Search for the cell housing the specified text and yield its (x, y) center coordinate. 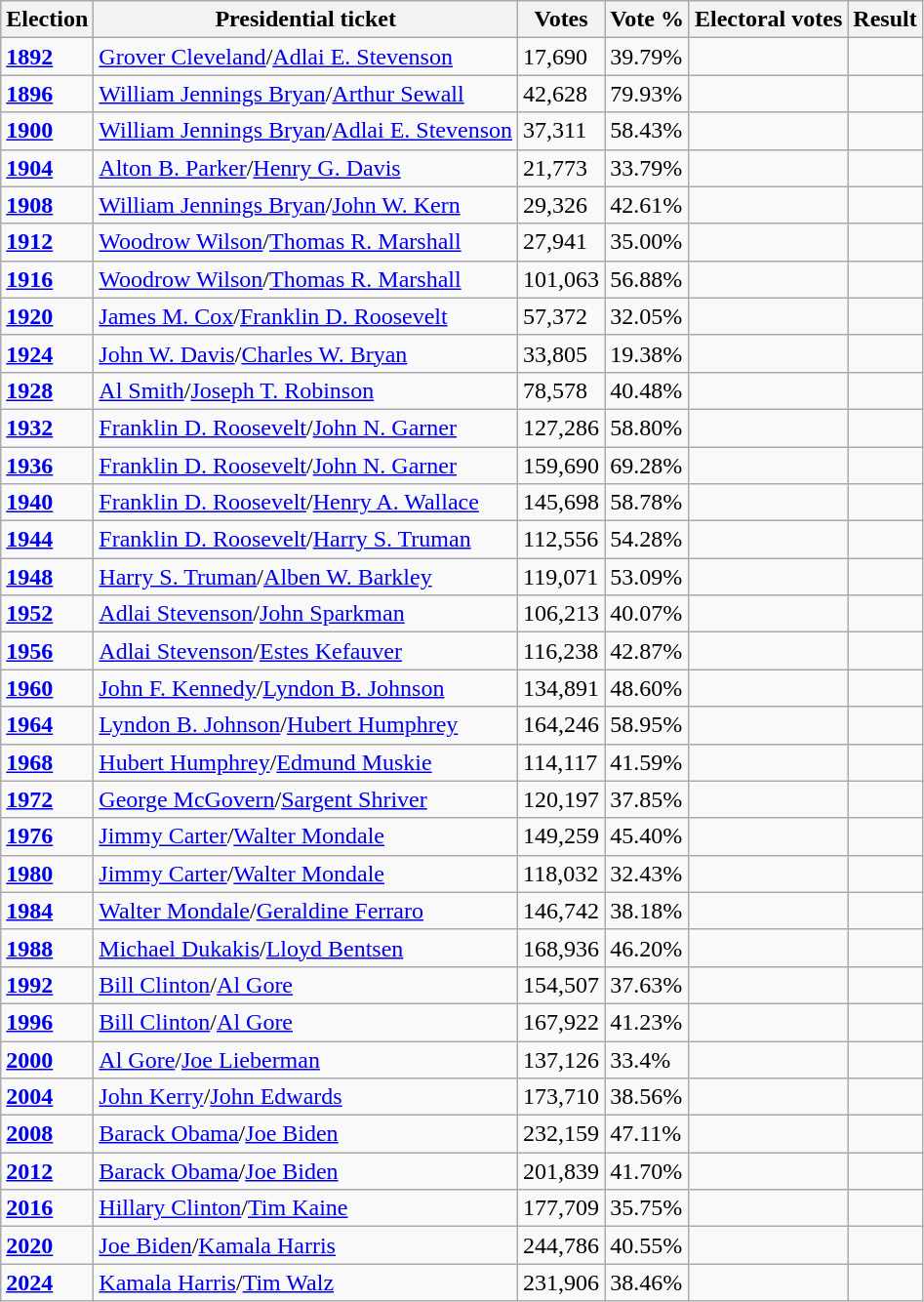
53.09% (648, 577)
27,941 (562, 242)
1980 (47, 874)
146,742 (562, 911)
38.56% (648, 1097)
48.60% (648, 688)
33.4% (648, 1059)
173,710 (562, 1097)
Joe Biden/Kamala Harris (306, 1245)
1908 (47, 205)
54.28% (648, 540)
231,906 (562, 1282)
112,556 (562, 540)
164,246 (562, 725)
William Jennings Bryan/Adlai E. Stevenson (306, 131)
78,578 (562, 390)
37.85% (648, 799)
1976 (47, 836)
2024 (47, 1282)
1928 (47, 390)
Franklin D. Roosevelt/Henry A. Wallace (306, 503)
137,126 (562, 1059)
John Kerry/John Edwards (306, 1097)
Franklin D. Roosevelt/Harry S. Truman (306, 540)
35.00% (648, 242)
45.40% (648, 836)
1968 (47, 762)
159,690 (562, 466)
Election (47, 20)
58.43% (648, 131)
39.79% (648, 57)
37.63% (648, 985)
John F. Kennedy/Lyndon B. Johnson (306, 688)
Grover Cleveland/Adlai E. Stevenson (306, 57)
Votes (562, 20)
John W. Davis/Charles W. Bryan (306, 353)
1984 (47, 911)
Lyndon B. Johnson/Hubert Humphrey (306, 725)
1896 (47, 94)
2016 (47, 1208)
120,197 (562, 799)
116,238 (562, 651)
Hillary Clinton/Tim Kaine (306, 1208)
Michael Dukakis/Lloyd Bentsen (306, 948)
Result (885, 20)
56.88% (648, 279)
29,326 (562, 205)
Al Gore/Joe Lieberman (306, 1059)
114,117 (562, 762)
1952 (47, 614)
134,891 (562, 688)
79.93% (648, 94)
1956 (47, 651)
69.28% (648, 466)
1940 (47, 503)
42,628 (562, 94)
1920 (47, 316)
George McGovern/Sargent Shriver (306, 799)
57,372 (562, 316)
1892 (47, 57)
1904 (47, 168)
1988 (47, 948)
Alton B. Parker/Henry G. Davis (306, 168)
Walter Mondale/Geraldine Ferraro (306, 911)
119,071 (562, 577)
58.95% (648, 725)
149,259 (562, 836)
Al Smith/Joseph T. Robinson (306, 390)
1972 (47, 799)
Adlai Stevenson/Estes Kefauver (306, 651)
168,936 (562, 948)
38.46% (648, 1282)
145,698 (562, 503)
Adlai Stevenson/John Sparkman (306, 614)
101,063 (562, 279)
41.70% (648, 1171)
58.78% (648, 503)
1912 (47, 242)
33,805 (562, 353)
118,032 (562, 874)
32.43% (648, 874)
35.75% (648, 1208)
2008 (47, 1134)
Presidential ticket (306, 20)
37,311 (562, 131)
201,839 (562, 1171)
42.61% (648, 205)
38.18% (648, 911)
167,922 (562, 1022)
21,773 (562, 168)
46.20% (648, 948)
Vote % (648, 20)
2012 (47, 1171)
41.23% (648, 1022)
1996 (47, 1022)
33.79% (648, 168)
17,690 (562, 57)
58.80% (648, 427)
40.07% (648, 614)
James M. Cox/Franklin D. Roosevelt (306, 316)
1900 (47, 131)
40.48% (648, 390)
Electoral votes (768, 20)
1932 (47, 427)
1936 (47, 466)
Hubert Humphrey/Edmund Muskie (306, 762)
William Jennings Bryan/Arthur Sewall (306, 94)
32.05% (648, 316)
1992 (47, 985)
1960 (47, 688)
154,507 (562, 985)
177,709 (562, 1208)
Harry S. Truman/Alben W. Barkley (306, 577)
41.59% (648, 762)
232,159 (562, 1134)
2000 (47, 1059)
19.38% (648, 353)
Kamala Harris/Tim Walz (306, 1282)
1916 (47, 279)
1948 (47, 577)
127,286 (562, 427)
1924 (47, 353)
40.55% (648, 1245)
2020 (47, 1245)
1964 (47, 725)
47.11% (648, 1134)
2004 (47, 1097)
42.87% (648, 651)
106,213 (562, 614)
1944 (47, 540)
244,786 (562, 1245)
William Jennings Bryan/John W. Kern (306, 205)
